Return the [x, y] coordinate for the center point of the cell that contains the specified text.  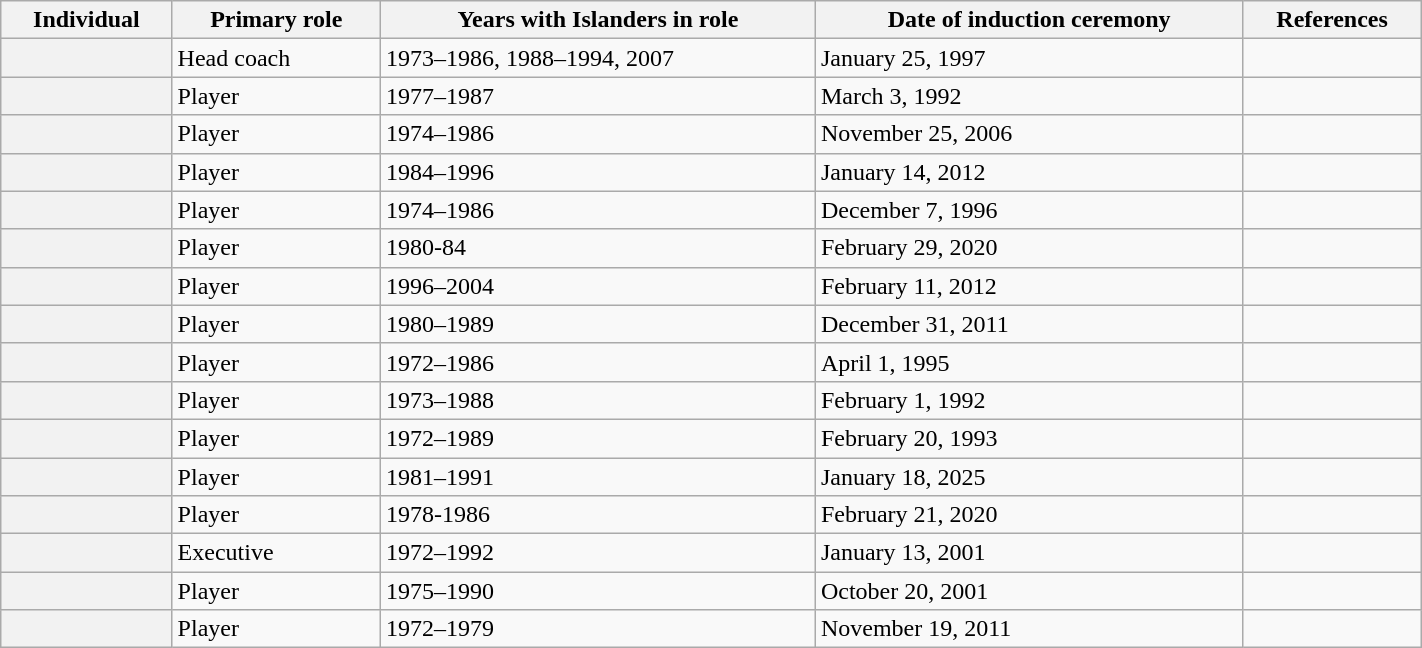
1980–1989 [598, 324]
1984–1996 [598, 172]
Individual [86, 20]
January 18, 2025 [1029, 477]
1981–1991 [598, 477]
1972–1979 [598, 629]
1977–1987 [598, 96]
1980-84 [598, 248]
December 7, 1996 [1029, 210]
Years with Islanders in role [598, 20]
1996–2004 [598, 286]
February 29, 2020 [1029, 248]
March 3, 1992 [1029, 96]
October 20, 2001 [1029, 591]
February 21, 2020 [1029, 515]
Primary role [276, 20]
1972–1989 [598, 438]
1975–1990 [598, 591]
January 25, 1997 [1029, 58]
November 19, 2011 [1029, 629]
1978-1986 [598, 515]
February 20, 1993 [1029, 438]
April 1, 1995 [1029, 362]
1973–1986, 1988–1994, 2007 [598, 58]
1973–1988 [598, 400]
November 25, 2006 [1029, 134]
1972–1992 [598, 553]
Date of induction ceremony [1029, 20]
References [1332, 20]
February 11, 2012 [1029, 286]
Head coach [276, 58]
January 14, 2012 [1029, 172]
Executive [276, 553]
February 1, 1992 [1029, 400]
1972–1986 [598, 362]
December 31, 2011 [1029, 324]
January 13, 2001 [1029, 553]
